Locate the cell with the specified text and output its [X, Y] center coordinate. 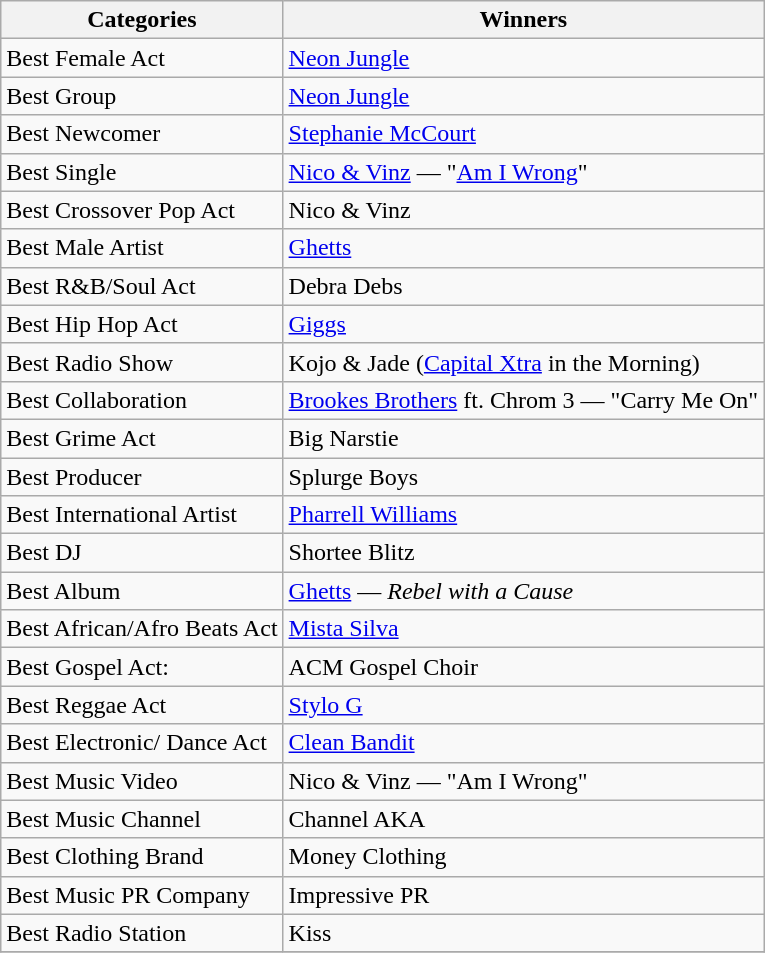
Pharrell Williams [524, 515]
Splurge Boys [524, 477]
Channel AKA [524, 819]
Mista Silva [524, 629]
Best Male Artist [142, 248]
Best Radio Station [142, 933]
Stephanie McCourt [524, 134]
Best Hip Hop Act [142, 324]
Best Female Act [142, 58]
Stylo G [524, 705]
Best Producer [142, 477]
Best Clothing Brand [142, 857]
Best DJ [142, 553]
Shortee Blitz [524, 553]
Nico & Vinz [524, 210]
Kojo & Jade (Capital Xtra in the Morning) [524, 362]
Best Music Video [142, 781]
Ghetts — Rebel with a Cause [524, 591]
Giggs [524, 324]
Best Crossover Pop Act [142, 210]
Big Narstie [524, 438]
Best Collaboration [142, 400]
Best African/Afro Beats Act [142, 629]
Impressive PR [524, 895]
Best Single [142, 172]
Ghetts [524, 248]
Debra Debs [524, 286]
Money Clothing [524, 857]
Best R&B/Soul Act [142, 286]
Best Album [142, 591]
Kiss [524, 933]
Best Electronic/ Dance Act [142, 743]
Best International Artist [142, 515]
Categories [142, 20]
Brookes Brothers ft. Chrom 3 — "Carry Me On" [524, 400]
Clean Bandit [524, 743]
Winners [524, 20]
Best Reggae Act [142, 705]
Best Music Channel [142, 819]
Best Group [142, 96]
Best Radio Show [142, 362]
ACM Gospel Choir [524, 667]
Best Gospel Act: [142, 667]
Best Newcomer [142, 134]
Best Music PR Company [142, 895]
Best Grime Act [142, 438]
